Output the (X, Y) coordinate of the center of the cell containing the given text.  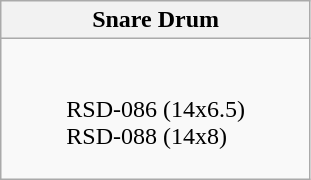
Snare Drum (156, 20)
RSD-086 (14x6.5) RSD-088 (14x8) (156, 109)
